For the text-containing cell, return its midpoint in (X, Y) coordinate format. 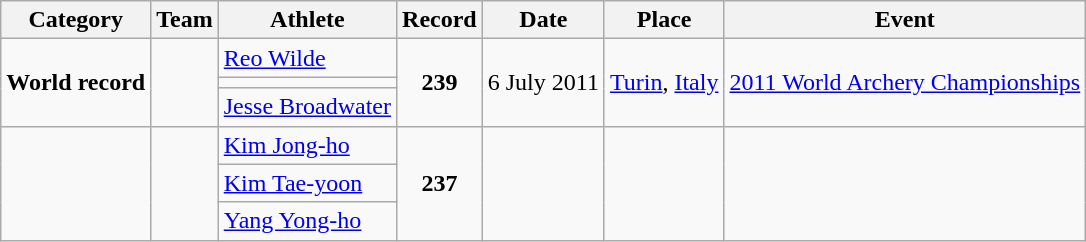
Event (905, 20)
Team (185, 20)
Kim Jong-ho (307, 145)
2011 World Archery Championships (905, 82)
World record (76, 82)
Turin, Italy (664, 82)
Date (543, 20)
239 (440, 82)
Record (440, 20)
Category (76, 20)
Reo Wilde (307, 58)
Jesse Broadwater (307, 107)
Yang Yong-ho (307, 221)
Athlete (307, 20)
237 (440, 183)
6 July 2011 (543, 82)
Kim Tae-yoon (307, 183)
Place (664, 20)
